Identify which cell holds the provided text, then report its [X, Y] central coordinate. 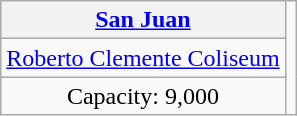
San Juan [143, 20]
Roberto Clemente Coliseum [143, 58]
Capacity: 9,000 [143, 96]
